Return (X, Y) of the center of cell containing provided text 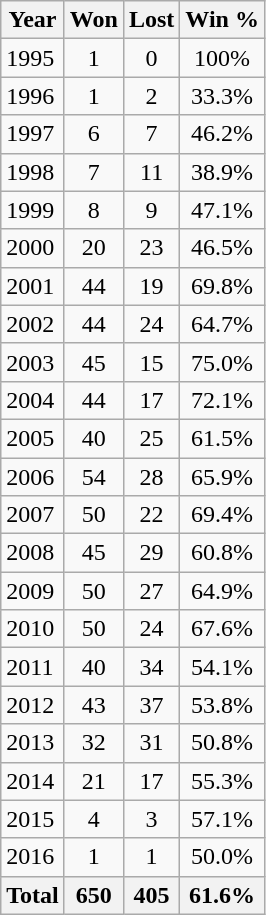
34 (151, 667)
61.5% (222, 438)
2009 (33, 591)
2007 (33, 515)
15 (151, 362)
2016 (33, 857)
11 (151, 172)
69.4% (222, 515)
65.9% (222, 477)
32 (94, 743)
8 (94, 210)
61.6% (222, 895)
46.5% (222, 248)
55.3% (222, 781)
46.2% (222, 134)
20 (94, 248)
2001 (33, 286)
54 (94, 477)
6 (94, 134)
2004 (33, 400)
22 (151, 515)
2011 (33, 667)
1998 (33, 172)
2003 (33, 362)
47.1% (222, 210)
29 (151, 553)
2006 (33, 477)
43 (94, 705)
67.6% (222, 629)
Total (33, 895)
64.7% (222, 324)
Lost (151, 20)
72.1% (222, 400)
25 (151, 438)
2 (151, 96)
75.0% (222, 362)
19 (151, 286)
Year (33, 20)
1999 (33, 210)
37 (151, 705)
50.8% (222, 743)
23 (151, 248)
405 (151, 895)
1995 (33, 58)
100% (222, 58)
2002 (33, 324)
31 (151, 743)
50.0% (222, 857)
33.3% (222, 96)
2008 (33, 553)
21 (94, 781)
38.9% (222, 172)
53.8% (222, 705)
1997 (33, 134)
650 (94, 895)
60.8% (222, 553)
2013 (33, 743)
2015 (33, 819)
4 (94, 819)
2005 (33, 438)
64.9% (222, 591)
28 (151, 477)
9 (151, 210)
2010 (33, 629)
54.1% (222, 667)
Won (94, 20)
27 (151, 591)
2000 (33, 248)
2012 (33, 705)
3 (151, 819)
69.8% (222, 286)
Win % (222, 20)
0 (151, 58)
57.1% (222, 819)
1996 (33, 96)
2014 (33, 781)
